For the text-containing cell, return its midpoint in (X, Y) coordinate format. 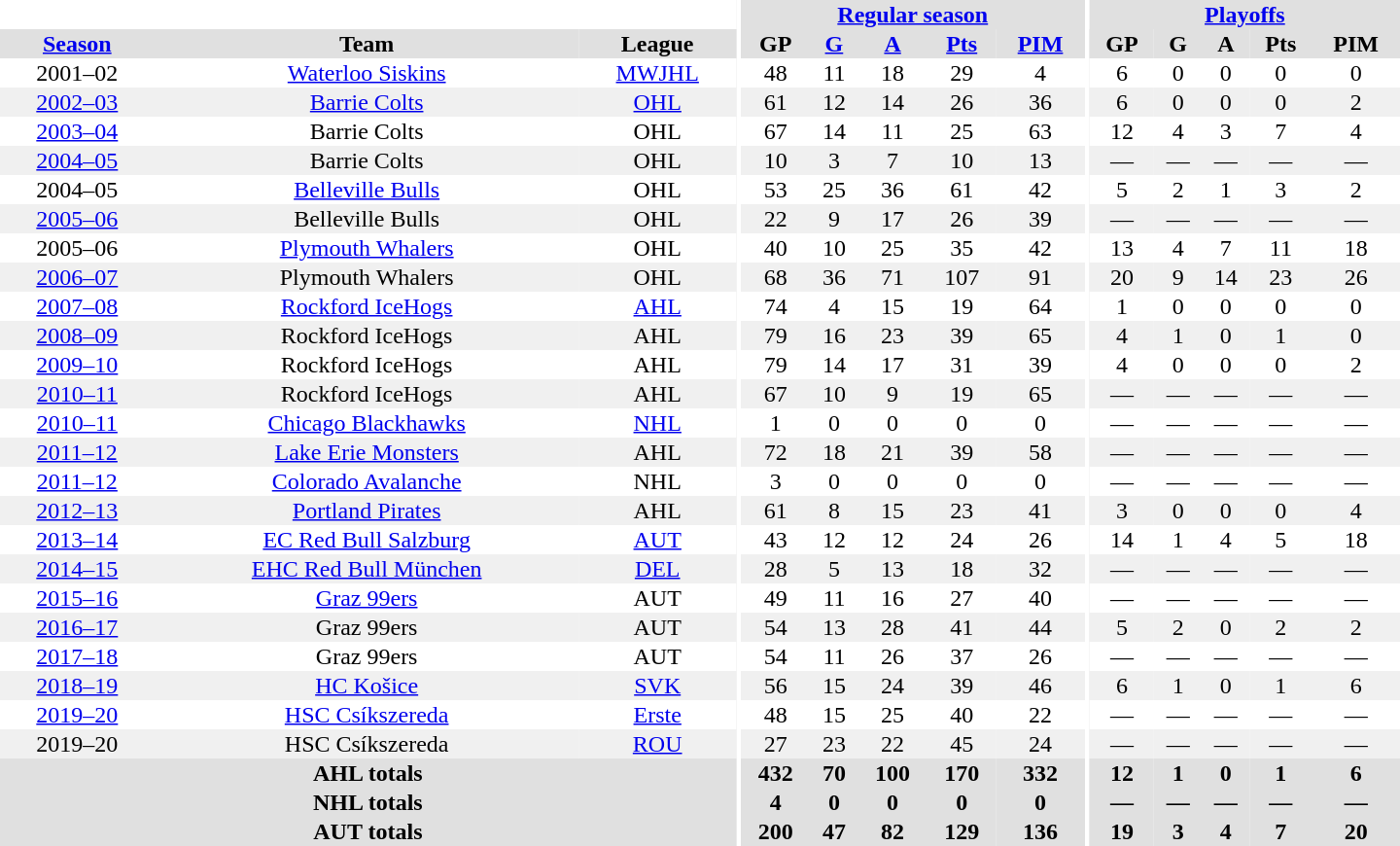
64 (1040, 306)
37 (962, 656)
AUT totals (367, 831)
49 (776, 598)
47 (834, 831)
45 (962, 744)
Colorado Avalanche (367, 481)
32 (1040, 569)
SVK (657, 686)
58 (1040, 452)
EHC Red Bull München (367, 569)
74 (776, 306)
70 (834, 773)
HC Košice (367, 686)
2001–02 (78, 73)
46 (1040, 686)
Playoffs (1244, 15)
Erste (657, 715)
2017–18 (78, 656)
71 (892, 277)
129 (962, 831)
2006–07 (78, 277)
2012–13 (78, 511)
NHL totals (367, 802)
107 (962, 277)
21 (892, 452)
136 (1040, 831)
Chicago Blackhawks (367, 423)
2008–09 (78, 335)
332 (1040, 773)
170 (962, 773)
8 (834, 511)
2009–10 (78, 365)
Regular season (912, 15)
432 (776, 773)
91 (1040, 277)
43 (776, 540)
35 (962, 248)
Team (367, 44)
68 (776, 277)
Season (78, 44)
44 (1040, 627)
MWJHL (657, 73)
2014–15 (78, 569)
56 (776, 686)
53 (776, 190)
2013–14 (78, 540)
82 (892, 831)
2007–08 (78, 306)
200 (776, 831)
63 (1040, 131)
ROU (657, 744)
Portland Pirates (367, 511)
2002–03 (78, 102)
31 (962, 365)
League (657, 44)
AHL totals (367, 773)
Lake Erie Monsters (367, 452)
DEL (657, 569)
2016–17 (78, 627)
100 (892, 773)
2015–16 (78, 598)
72 (776, 452)
29 (962, 73)
Waterloo Siskins (367, 73)
EC Red Bull Salzburg (367, 540)
2018–19 (78, 686)
2003–04 (78, 131)
